Search for the cell housing the specified text and yield its [X, Y] center coordinate. 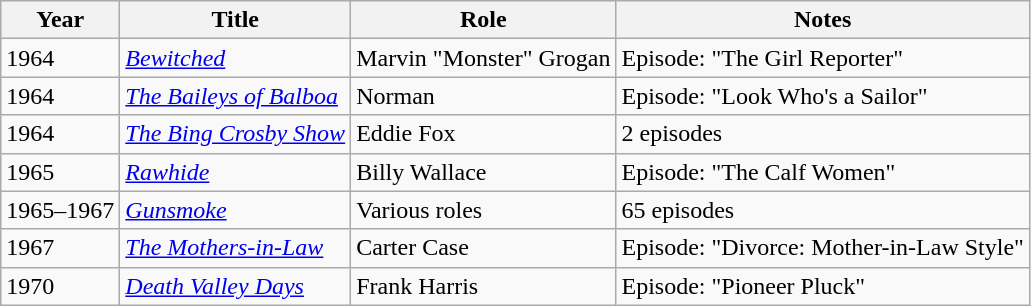
1970 [60, 286]
Death Valley Days [236, 286]
Marvin "Monster" Grogan [484, 58]
Episode: "Pioneer Pluck" [822, 286]
Norman [484, 96]
Eddie Fox [484, 134]
Carter Case [484, 248]
65 episodes [822, 210]
The Bing Crosby Show [236, 134]
1965–1967 [60, 210]
Episode: "Divorce: Mother-in-Law Style" [822, 248]
Gunsmoke [236, 210]
Year [60, 20]
2 episodes [822, 134]
Episode: "The Girl Reporter" [822, 58]
The Baileys of Balboa [236, 96]
Episode: "Look Who's a Sailor" [822, 96]
Notes [822, 20]
1965 [60, 172]
1967 [60, 248]
Billy Wallace [484, 172]
Episode: "The Calf Women" [822, 172]
Frank Harris [484, 286]
Rawhide [236, 172]
Various roles [484, 210]
Title [236, 20]
The Mothers-in-Law [236, 248]
Bewitched [236, 58]
Role [484, 20]
